Pinpoint the cell where the given text exists, returning its (X, Y) midpoint coordinate. 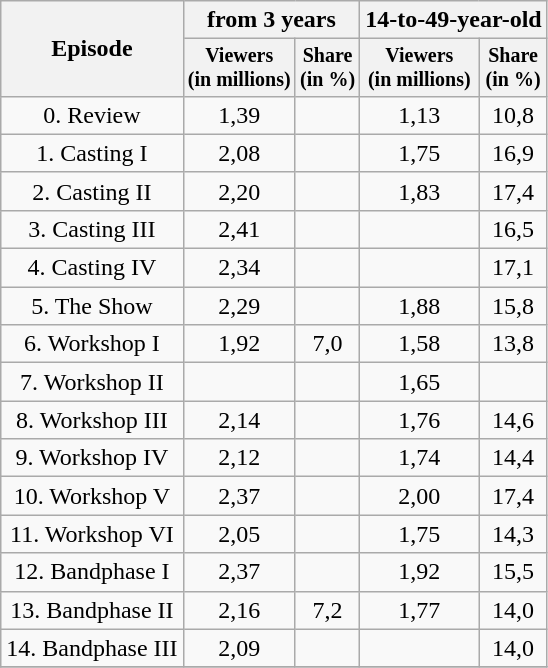
16,5 (513, 229)
2,12 (239, 458)
16,9 (513, 153)
from 3 years (272, 20)
2,09 (239, 648)
1,76 (420, 420)
8. Workshop III (92, 420)
9. Workshop IV (92, 458)
13,8 (513, 344)
13. Bandphase II (92, 610)
14,6 (513, 420)
7,2 (327, 610)
5. The Show (92, 306)
2. Casting II (92, 191)
0. Review (92, 115)
15,8 (513, 306)
1,39 (239, 115)
7. Workshop II (92, 382)
2,20 (239, 191)
2,05 (239, 534)
14. Bandphase III (92, 648)
15,5 (513, 572)
2,16 (239, 610)
14,3 (513, 534)
1,77 (420, 610)
10. Workshop V (92, 496)
14,4 (513, 458)
2,41 (239, 229)
2,14 (239, 420)
1,13 (420, 115)
2,08 (239, 153)
7,0 (327, 344)
11. Workshop VI (92, 534)
12. Bandphase I (92, 572)
14-to-49-year-old (454, 20)
2,00 (420, 496)
1,88 (420, 306)
2,34 (239, 268)
6. Workshop I (92, 344)
4. Casting IV (92, 268)
17,1 (513, 268)
1,58 (420, 344)
Episode (92, 49)
10,8 (513, 115)
1,74 (420, 458)
1. Casting I (92, 153)
3. Casting III (92, 229)
2,29 (239, 306)
1,83 (420, 191)
1,65 (420, 382)
